Return the (X, Y) coordinate for the center point of the cell that contains the specified text.  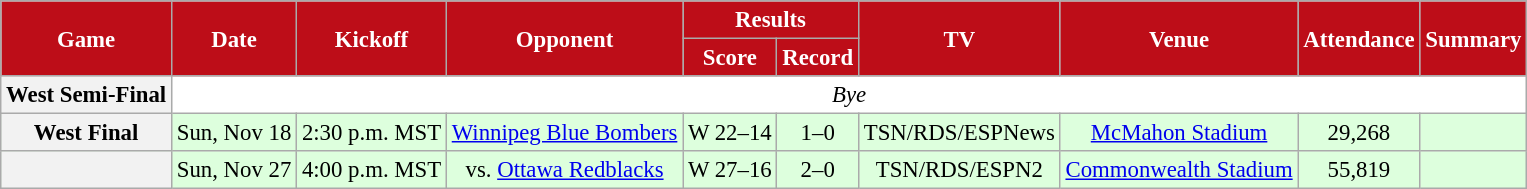
2–0 (818, 170)
Date (234, 38)
Venue (1179, 38)
Kickoff (372, 38)
Score (730, 58)
W 22–14 (730, 133)
TSN/RDS/ESPN2 (959, 170)
Bye (848, 95)
1–0 (818, 133)
West Final (86, 133)
4:00 p.m. MST (372, 170)
TSN/RDS/ESPNews (959, 133)
Results (771, 20)
55,819 (1359, 170)
Sun, Nov 18 (234, 133)
Record (818, 58)
Opponent (564, 38)
TV (959, 38)
Game (86, 38)
Attendance (1359, 38)
vs. Ottawa Redblacks (564, 170)
29,268 (1359, 133)
West Semi-Final (86, 95)
Summary (1474, 38)
McMahon Stadium (1179, 133)
Winnipeg Blue Bombers (564, 133)
Commonwealth Stadium (1179, 170)
Sun, Nov 27 (234, 170)
2:30 p.m. MST (372, 133)
W 27–16 (730, 170)
